Scan for the cell matching the given text and deliver its (x, y) coordinate at center. 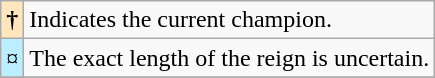
¤ (12, 58)
† (12, 20)
Indicates the current champion. (230, 20)
The exact length of the reign is uncertain. (230, 58)
